Extract the (X, Y) coordinate from the center of the cell holding the provided text.  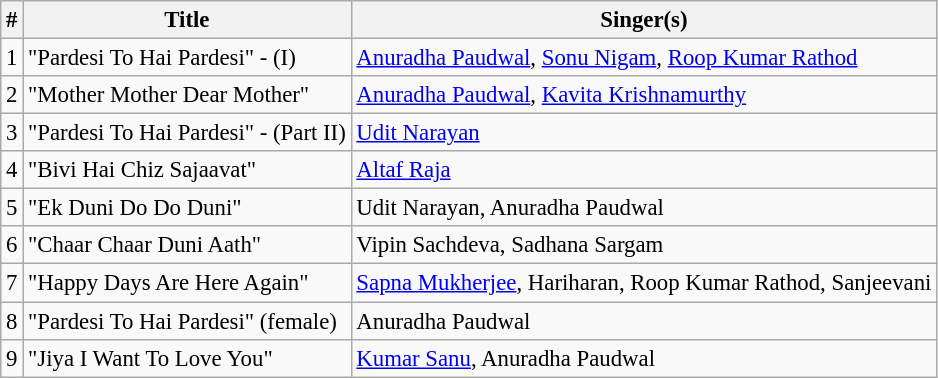
"Mother Mother Dear Mother" (187, 95)
"Pardesi To Hai Pardesi" - (Part II) (187, 133)
"Chaar Chaar Duni Aath" (187, 245)
"Pardesi To Hai Pardesi" (female) (187, 321)
Kumar Sanu, Anuradha Paudwal (644, 358)
"Pardesi To Hai Pardesi" - (I) (187, 58)
9 (12, 358)
Anuradha Paudwal, Kavita Krishnamurthy (644, 95)
8 (12, 321)
4 (12, 170)
Vipin Sachdeva, Sadhana Sargam (644, 245)
"Jiya I Want To Love You" (187, 358)
Anuradha Paudwal (644, 321)
Udit Narayan, Anuradha Paudwal (644, 208)
Singer(s) (644, 20)
3 (12, 133)
5 (12, 208)
# (12, 20)
"Happy Days Are Here Again" (187, 283)
7 (12, 283)
"Bivi Hai Chiz Sajaavat" (187, 170)
2 (12, 95)
Altaf Raja (644, 170)
Sapna Mukherjee, Hariharan, Roop Kumar Rathod, Sanjeevani (644, 283)
6 (12, 245)
Anuradha Paudwal, Sonu Nigam, Roop Kumar Rathod (644, 58)
Title (187, 20)
Udit Narayan (644, 133)
1 (12, 58)
"Ek Duni Do Do Duni" (187, 208)
